Provide the [X, Y] coordinate of the cell's center where the given text is located.  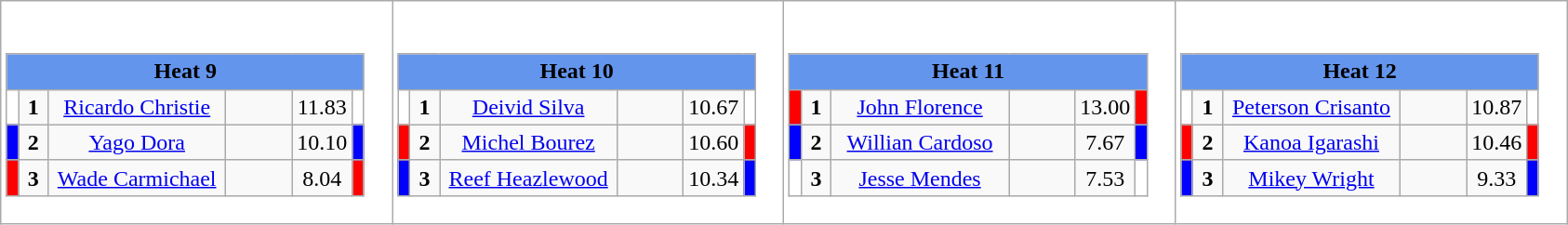
10.87 [1497, 107]
13.00 [1105, 107]
Yago Dora [138, 142]
Jesse Mendes [921, 178]
Heat 9 1 Ricardo Christie 11.83 2 Yago Dora 10.10 3 Wade Carmichael 8.04 [197, 112]
Michel Bourez [528, 142]
Heat 10 1 Deivid Silva 10.67 2 Michel Bourez 10.60 3 Reef Heazlewood 10.34 [588, 112]
10.60 [714, 142]
10.34 [714, 178]
10.67 [714, 107]
Willian Cardoso [921, 142]
Mikey Wright [1311, 178]
10.46 [1497, 142]
10.10 [322, 142]
Heat 10 [577, 72]
Heat 12 1 Peterson Crisanto 10.87 2 Kanoa Igarashi 10.46 3 Mikey Wright 9.33 [1371, 112]
Heat 9 [185, 72]
Heat 11 [968, 72]
Heat 11 1 John Florence 13.00 2 Willian Cardoso 7.67 3 Jesse Mendes 7.53 [980, 112]
7.53 [1105, 178]
Deivid Silva [528, 107]
Reef Heazlewood [528, 178]
9.33 [1497, 178]
Wade Carmichael [138, 178]
Peterson Crisanto [1311, 107]
Ricardo Christie [138, 107]
8.04 [322, 178]
11.83 [322, 107]
Kanoa Igarashi [1311, 142]
John Florence [921, 107]
7.67 [1105, 142]
Heat 12 [1360, 72]
